Return the (X, Y) coordinate for the center point of the cell that contains the specified text.  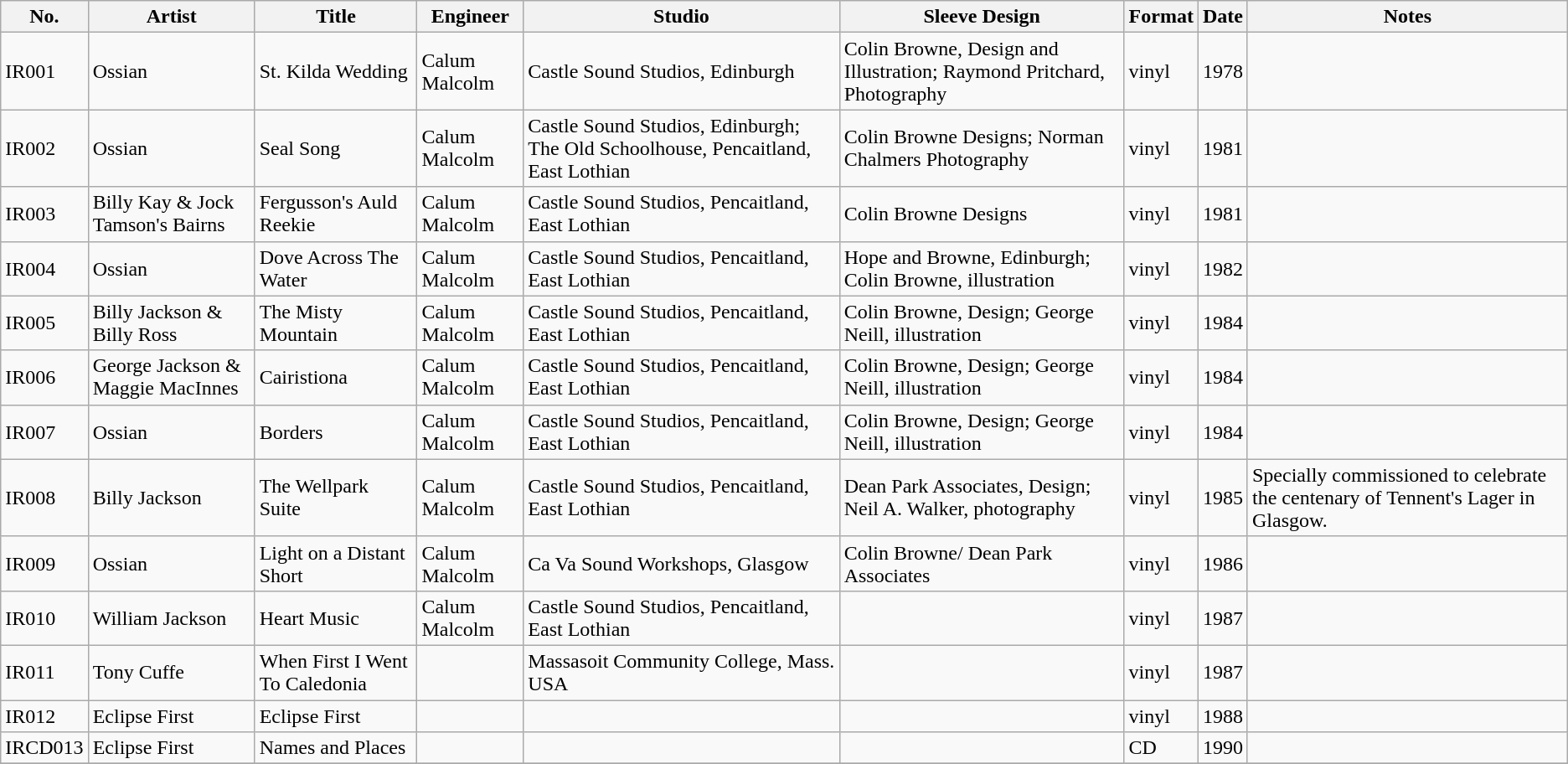
Seal Song (336, 148)
George Jackson & Maggie MacInnes (171, 377)
Artist (171, 17)
Sleeve Design (982, 17)
IR004 (44, 268)
1986 (1223, 563)
Castle Sound Studios, Edinburgh; The Old Schoolhouse, Pencaitland, East Lothian (682, 148)
Dean Park Associates, Design; Neil A. Walker, photography (982, 498)
Date (1223, 17)
Billy Jackson & Billy Ross (171, 323)
1990 (1223, 748)
1988 (1223, 716)
William Jackson (171, 618)
Cairistiona (336, 377)
St. Kilda Wedding (336, 71)
CD (1161, 748)
IR010 (44, 618)
Colin Browne/ Dean Park Associates (982, 563)
Colin Browne, Design and Illustration; Raymond Pritchard, Photography (982, 71)
IR003 (44, 214)
Castle Sound Studios, Edinburgh (682, 71)
IR007 (44, 432)
Ca Va Sound Workshops, Glasgow (682, 563)
Colin Browne Designs; Norman Chalmers Photography (982, 148)
Specially commissioned to celebrate the centenary of Tennent's Lager in Glasgow. (1407, 498)
Hope and Browne, Edinburgh; Colin Browne, illustration (982, 268)
Dove Across The Water (336, 268)
Notes (1407, 17)
Borders (336, 432)
Engineer (471, 17)
IR009 (44, 563)
IR011 (44, 672)
Billy Jackson (171, 498)
Title (336, 17)
Format (1161, 17)
Light on a Distant Short (336, 563)
No. (44, 17)
The Wellpark Suite (336, 498)
Fergusson's Auld Reekie (336, 214)
When First I Went To Caledonia (336, 672)
IR006 (44, 377)
Heart Music (336, 618)
IRCD013 (44, 748)
IR008 (44, 498)
1978 (1223, 71)
Massasoit Community College, Mass. USA (682, 672)
IR012 (44, 716)
1982 (1223, 268)
IR005 (44, 323)
Tony Cuffe (171, 672)
Colin Browne Designs (982, 214)
Billy Kay & Jock Tamson's Bairns (171, 214)
Studio (682, 17)
IR001 (44, 71)
Names and Places (336, 748)
The Misty Mountain (336, 323)
1985 (1223, 498)
IR002 (44, 148)
